Provide the (X, Y) coordinate of the cell's center where the given text is located.  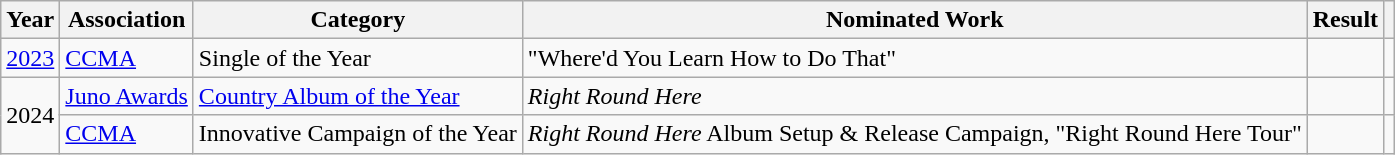
Right Round Here Album Setup & Release Campaign, "Right Round Here Tour" (914, 134)
"Where'd You Learn How to Do That" (914, 58)
Country Album of the Year (358, 96)
Category (358, 20)
Nominated Work (914, 20)
2023 (30, 58)
Innovative Campaign of the Year (358, 134)
Result (1345, 20)
2024 (30, 115)
Single of the Year (358, 58)
Right Round Here (914, 96)
Juno Awards (127, 96)
Year (30, 20)
Association (127, 20)
